Capture the cell that displays the provided text and extract its [x, y] central coordinate. 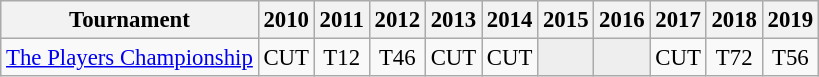
2016 [622, 20]
Tournament [130, 20]
T46 [397, 58]
The Players Championship [130, 58]
2015 [566, 20]
2017 [678, 20]
T12 [342, 58]
2012 [397, 20]
2013 [453, 20]
2019 [790, 20]
T56 [790, 58]
2014 [510, 20]
T72 [734, 58]
2010 [286, 20]
2018 [734, 20]
2011 [342, 20]
